Determine the [x, y] coordinate at the center of the cell enclosing the given text.  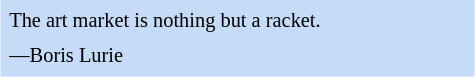
The art market is nothing but a racket. [238, 22]
—Boris Lurie [238, 56]
